Capture the cell that displays the provided text and extract its [x, y] central coordinate. 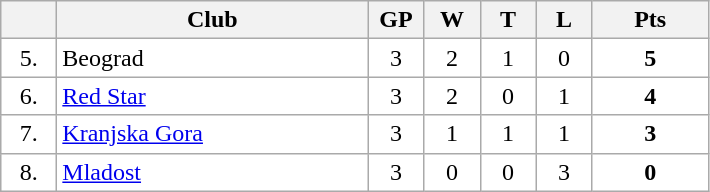
8. [29, 172]
Kranjska Gora [212, 134]
5 [650, 58]
6. [29, 96]
L [564, 20]
Red Star [212, 96]
Mladost [212, 172]
GP [396, 20]
Club [212, 20]
W [452, 20]
T [508, 20]
Beograd [212, 58]
Pts [650, 20]
5. [29, 58]
7. [29, 134]
4 [650, 96]
